Return the [X, Y] coordinate for the center point of the cell that contains the specified text.  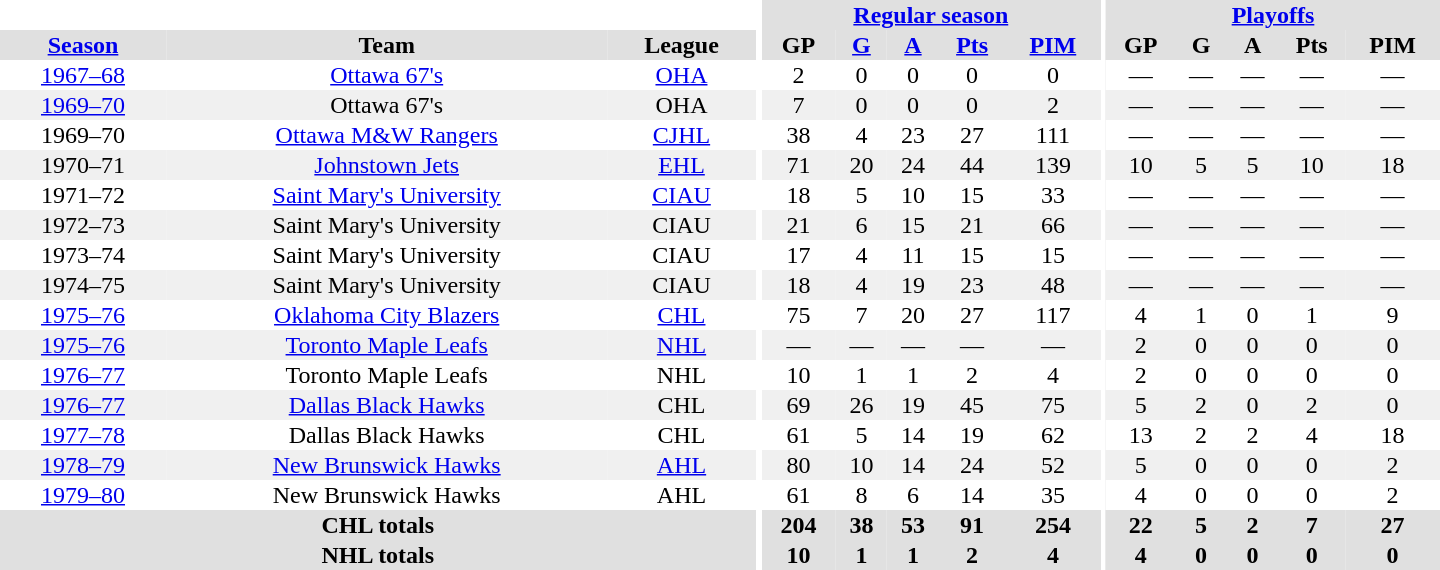
117 [1054, 315]
204 [798, 525]
91 [972, 525]
CHL totals [378, 525]
Season [83, 45]
1979–80 [83, 495]
1974–75 [83, 285]
1977–78 [83, 435]
EHL [681, 165]
17 [798, 255]
80 [798, 465]
13 [1140, 435]
71 [798, 165]
22 [1140, 525]
1978–79 [83, 465]
NHL totals [378, 555]
45 [972, 405]
1972–73 [83, 225]
1971–72 [83, 195]
Regular season [930, 15]
139 [1054, 165]
66 [1054, 225]
1967–68 [83, 75]
Oklahoma City Blazers [386, 315]
53 [913, 525]
League [681, 45]
11 [913, 255]
254 [1054, 525]
Johnstown Jets [386, 165]
26 [862, 405]
1973–74 [83, 255]
69 [798, 405]
8 [862, 495]
48 [1054, 285]
35 [1054, 495]
CJHL [681, 135]
Team [386, 45]
9 [1392, 315]
Playoffs [1273, 15]
111 [1054, 135]
1970–71 [83, 165]
33 [1054, 195]
52 [1054, 465]
Ottawa M&W Rangers [386, 135]
62 [1054, 435]
44 [972, 165]
